Locate the cell with the specified text and output its (X, Y) center coordinate. 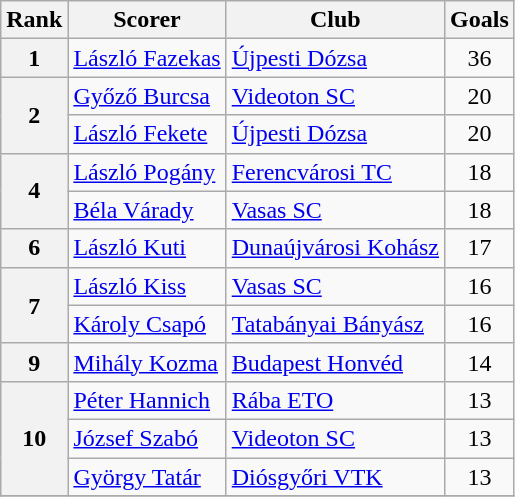
Béla Várady (147, 210)
Rank (34, 20)
7 (34, 305)
Tatabányai Bányász (335, 324)
Diósgyőri VTK (335, 477)
36 (480, 58)
4 (34, 191)
Péter Hannich (147, 400)
17 (480, 248)
Mihály Kozma (147, 362)
László Fazekas (147, 58)
Scorer (147, 20)
Dunaújvárosi Kohász (335, 248)
Győző Burcsa (147, 96)
10 (34, 438)
Club (335, 20)
György Tatár (147, 477)
14 (480, 362)
József Szabó (147, 438)
Goals (480, 20)
Rába ETO (335, 400)
László Kuti (147, 248)
6 (34, 248)
2 (34, 115)
László Fekete (147, 134)
László Kiss (147, 286)
László Pogány (147, 172)
9 (34, 362)
Ferencvárosi TC (335, 172)
Károly Csapó (147, 324)
Budapest Honvéd (335, 362)
1 (34, 58)
